Output the [x, y] coordinate of the center of the cell containing the given text.  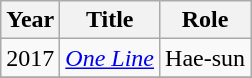
2017 [30, 58]
Title [110, 20]
Role [206, 20]
Year [30, 20]
One Line [110, 58]
Hae-sun [206, 58]
